Find where the given text appears and provide that cell's center as [X, Y] coordinate. 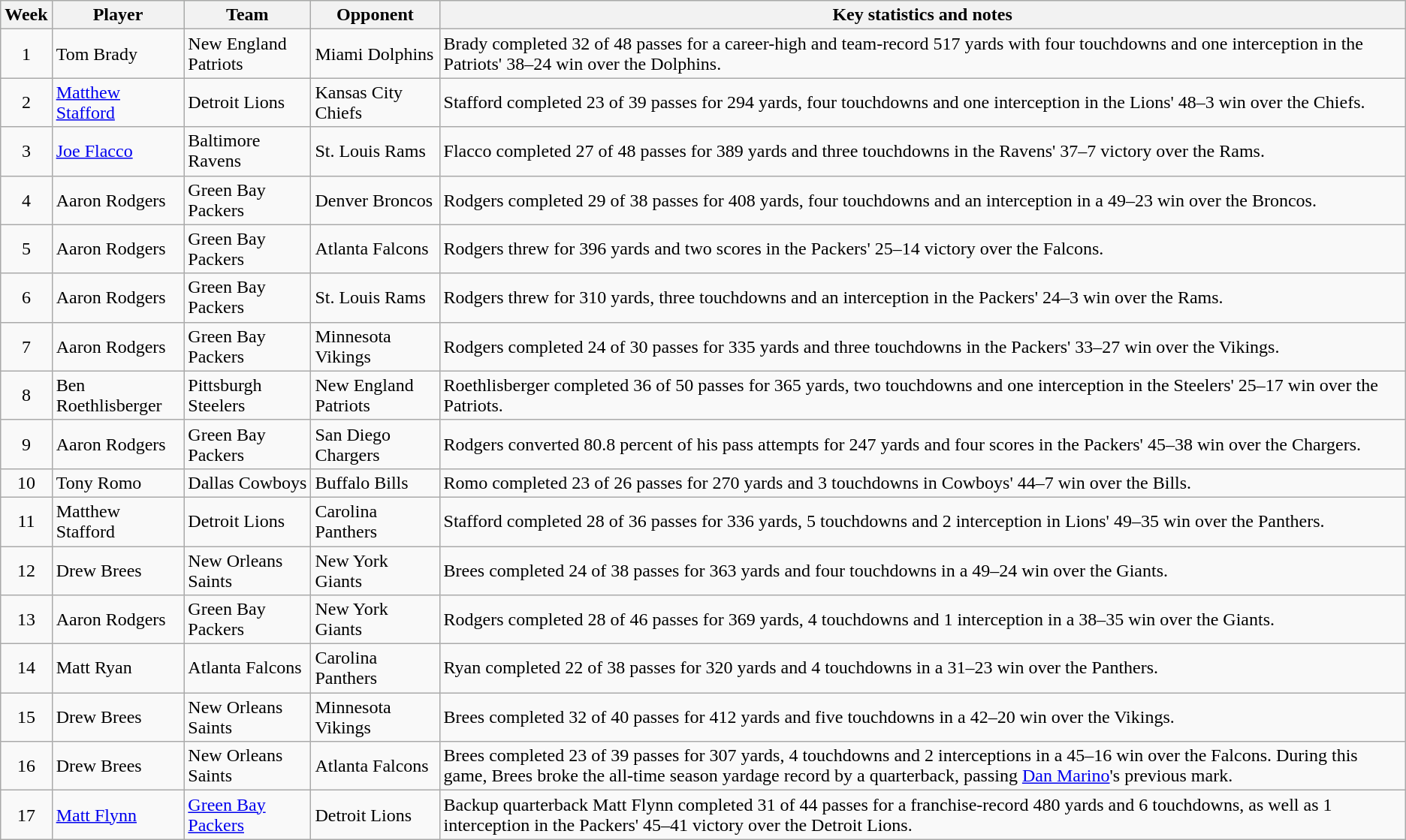
Rodgers completed 29 of 38 passes for 408 yards, four touchdowns and an interception in a 49–23 win over the Broncos. [922, 200]
3 [26, 152]
Stafford completed 23 of 39 passes for 294 yards, four touchdowns and one interception in the Lions' 48–3 win over the Chiefs. [922, 102]
Romo completed 23 of 26 passes for 270 yards and 3 touchdowns in Cowboys' 44–7 win over the Bills. [922, 483]
Stafford completed 28 of 36 passes for 336 yards, 5 touchdowns and 2 interception in Lions' 49–35 win over the Panthers. [922, 521]
Baltimore Ravens [248, 152]
Kansas City Chiefs [376, 102]
4 [26, 200]
Matt Flynn [118, 815]
11 [26, 521]
Team [248, 15]
Roethlisberger completed 36 of 50 passes for 365 yards, two touchdowns and one interception in the Steelers' 25–17 win over the Patriots. [922, 395]
Key statistics and notes [922, 15]
9 [26, 444]
Pittsburgh Steelers [248, 395]
Buffalo Bills [376, 483]
Miami Dolphins [376, 54]
14 [26, 668]
1 [26, 54]
Week [26, 15]
17 [26, 815]
Opponent [376, 15]
Rodgers completed 28 of 46 passes for 369 yards, 4 touchdowns and 1 interception in a 38–35 win over the Giants. [922, 620]
Dallas Cowboys [248, 483]
Brees completed 24 of 38 passes for 363 yards and four touchdowns in a 49–24 win over the Giants. [922, 571]
Ryan completed 22 of 38 passes for 320 yards and 4 touchdowns in a 31–23 win over the Panthers. [922, 668]
Tom Brady [118, 54]
8 [26, 395]
Joe Flacco [118, 152]
16 [26, 766]
6 [26, 297]
Rodgers threw for 396 yards and two scores in the Packers' 25–14 victory over the Falcons. [922, 249]
Matt Ryan [118, 668]
2 [26, 102]
San Diego Chargers [376, 444]
13 [26, 620]
Ben Roethlisberger [118, 395]
15 [26, 718]
Rodgers converted 80.8 percent of his pass attempts for 247 yards and four scores in the Packers' 45–38 win over the Chargers. [922, 444]
Denver Broncos [376, 200]
Flacco completed 27 of 48 passes for 389 yards and three touchdowns in the Ravens' 37–7 victory over the Rams. [922, 152]
Tony Romo [118, 483]
Player [118, 15]
10 [26, 483]
5 [26, 249]
Rodgers completed 24 of 30 passes for 335 yards and three touchdowns in the Packers' 33–27 win over the Vikings. [922, 347]
Brees completed 32 of 40 passes for 412 yards and five touchdowns in a 42–20 win over the Vikings. [922, 718]
12 [26, 571]
7 [26, 347]
Rodgers threw for 310 yards, three touchdowns and an interception in the Packers' 24–3 win over the Rams. [922, 297]
